Pinpoint the cell where the given text exists, returning its [X, Y] midpoint coordinate. 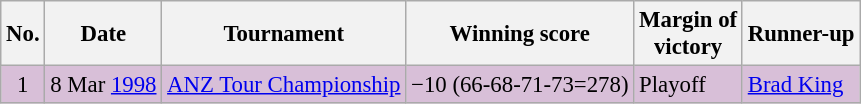
Runner-up [800, 34]
No. [23, 34]
Tournament [284, 34]
Date [104, 34]
8 Mar 1998 [104, 85]
Playoff [688, 85]
1 [23, 85]
Winning score [520, 34]
Brad King [800, 85]
−10 (66-68-71-73=278) [520, 85]
ANZ Tour Championship [284, 85]
Margin ofvictory [688, 34]
